Return the [x, y] coordinate for the center point of the cell that contains the specified text.  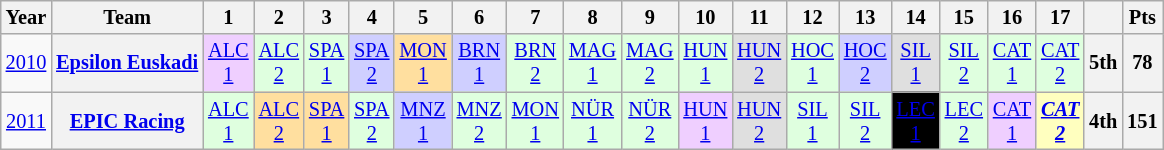
MNZ2 [480, 121]
10 [705, 17]
2 [279, 17]
LEC1 [916, 121]
EPIC Racing [127, 121]
3 [326, 17]
7 [536, 17]
Epsilon Euskadi [127, 63]
1 [228, 17]
MAG2 [650, 63]
2010 [26, 63]
4th [1103, 121]
Pts [1142, 17]
NÜR2 [650, 121]
12 [812, 17]
Year [26, 17]
MNZ1 [422, 121]
8 [592, 17]
Team [127, 17]
HOC2 [866, 63]
14 [916, 17]
BRN1 [480, 63]
9 [650, 17]
17 [1060, 17]
5 [422, 17]
HOC1 [812, 63]
151 [1142, 121]
13 [866, 17]
11 [759, 17]
6 [480, 17]
78 [1142, 63]
2011 [26, 121]
4 [372, 17]
5th [1103, 63]
NÜR1 [592, 121]
BRN2 [536, 63]
16 [1012, 17]
LEC2 [964, 121]
15 [964, 17]
MAG1 [592, 63]
